From the cell containing the given text, extract its center point as [x, y] coordinate. 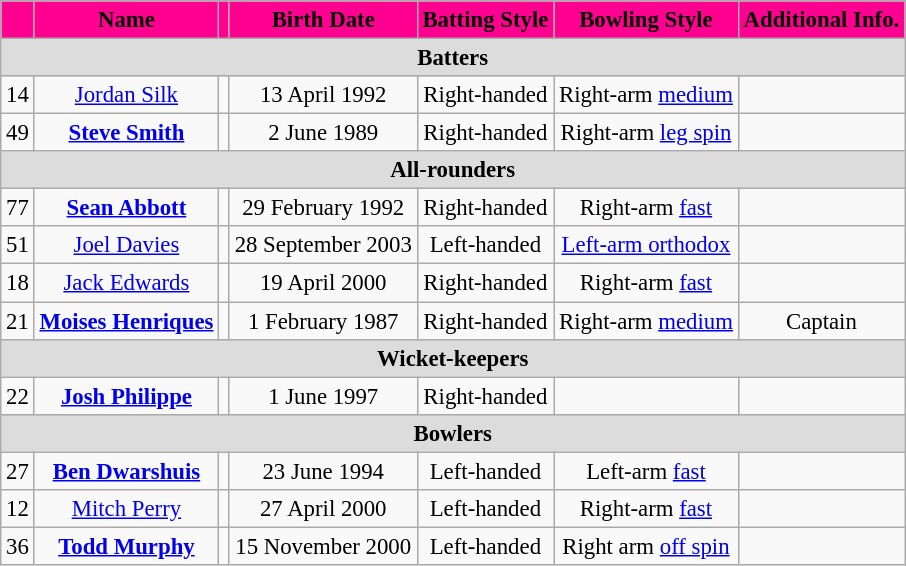
77 [18, 208]
2 June 1989 [323, 133]
Steve Smith [126, 133]
21 [18, 321]
Jack Edwards [126, 283]
18 [18, 283]
15 November 2000 [323, 546]
27 April 2000 [323, 509]
Left-arm fast [646, 471]
Todd Murphy [126, 546]
Right-arm leg spin [646, 133]
Wicket-keepers [453, 358]
22 [18, 396]
Name [126, 20]
Captain [821, 321]
Jordan Silk [126, 95]
Ben Dwarshuis [126, 471]
12 [18, 509]
36 [18, 546]
Batters [453, 58]
Josh Philippe [126, 396]
1 February 1987 [323, 321]
Moises Henriques [126, 321]
Mitch Perry [126, 509]
Joel Davies [126, 245]
Left-arm orthodox [646, 245]
28 September 2003 [323, 245]
23 June 1994 [323, 471]
1 June 1997 [323, 396]
Bowling Style [646, 20]
49 [18, 133]
Bowlers [453, 433]
Birth Date [323, 20]
29 February 1992 [323, 208]
All-rounders [453, 170]
51 [18, 245]
Right arm off spin [646, 546]
Additional Info. [821, 20]
Sean Abbott [126, 208]
14 [18, 95]
19 April 2000 [323, 283]
Batting Style [486, 20]
27 [18, 471]
13 April 1992 [323, 95]
